Search for the cell housing the specified text and yield its [X, Y] center coordinate. 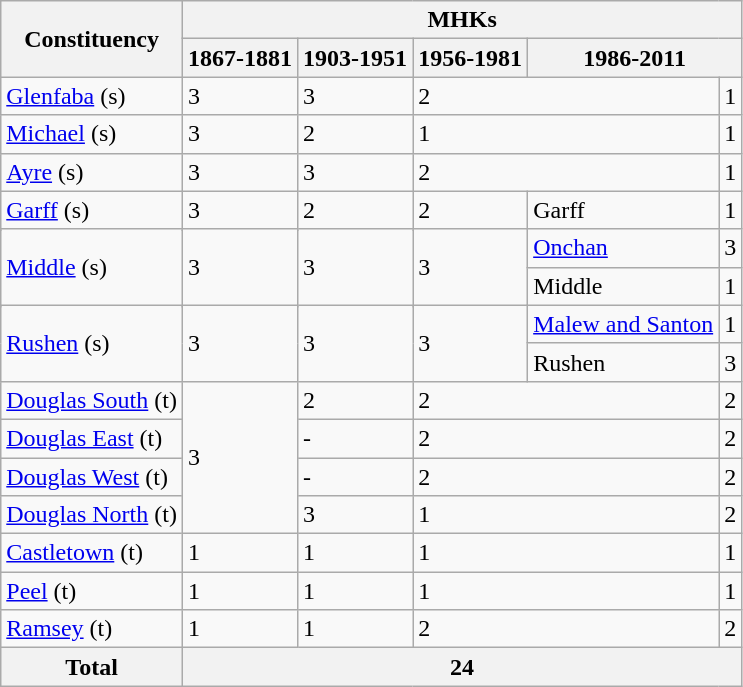
Glenfaba (s) [92, 96]
Garff (s) [92, 210]
Michael (s) [92, 134]
Middle [624, 286]
Total [92, 667]
Douglas North (t) [92, 515]
24 [462, 667]
Castletown (t) [92, 553]
Onchan [624, 248]
MHKs [462, 20]
Douglas West (t) [92, 477]
1867-1881 [240, 58]
Douglas South (t) [92, 400]
Middle (s) [92, 267]
Rushen (s) [92, 343]
1986-2011 [635, 58]
Douglas East (t) [92, 438]
Malew and Santon [624, 324]
Garff [624, 210]
1956-1981 [470, 58]
1903-1951 [356, 58]
Ramsey (t) [92, 629]
Constituency [92, 39]
Ayre (s) [92, 172]
Peel (t) [92, 591]
Rushen [624, 362]
